Find where the given text appears and provide that cell's center as (X, Y) coordinate. 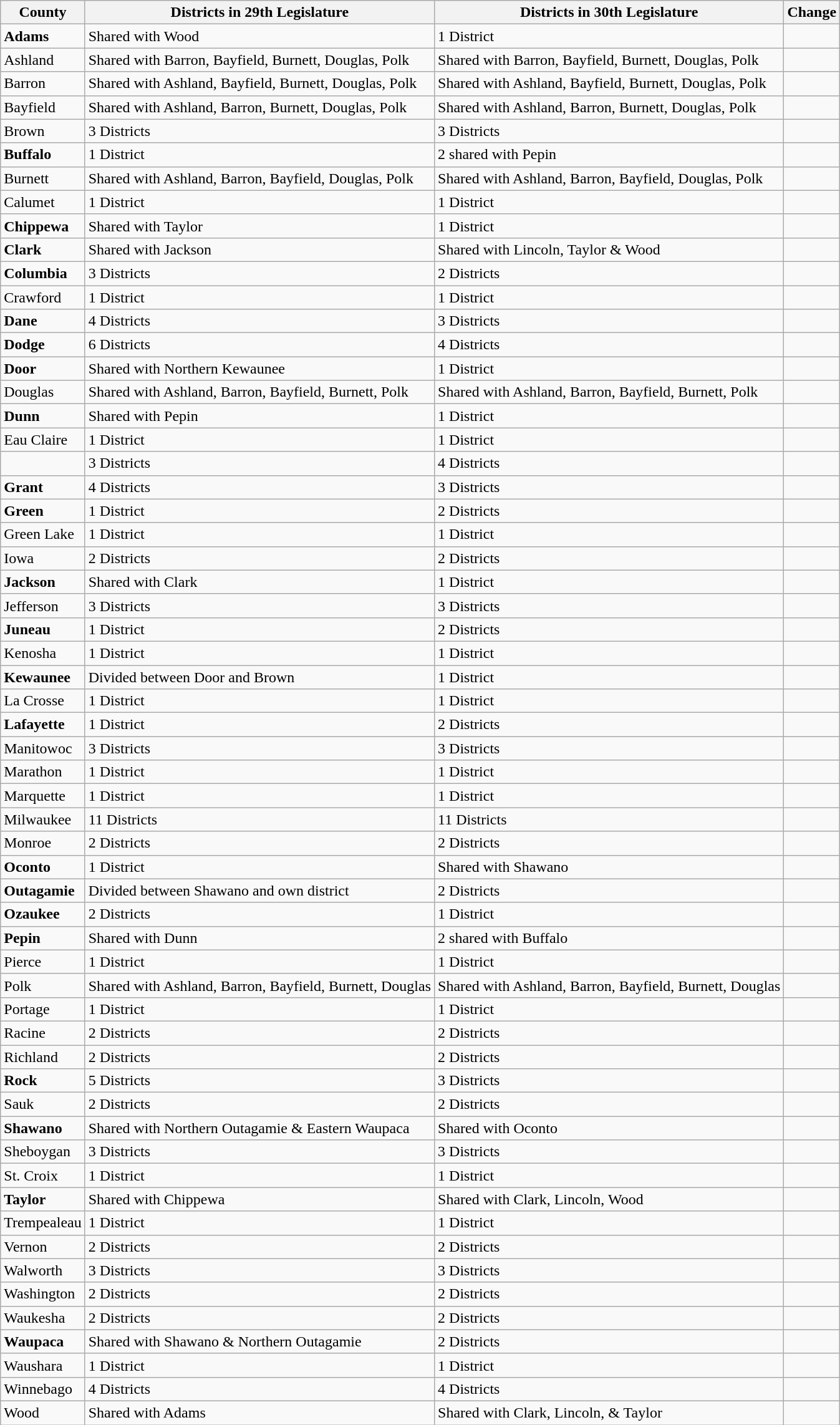
Grant (42, 487)
Shared with Shawano & Northern Outagamie (259, 1341)
Clark (42, 249)
Crawford (42, 297)
Sheboygan (42, 1152)
Waukesha (42, 1318)
Oconto (42, 867)
Barron (42, 84)
Dodge (42, 345)
Shared with Northern Outagamie & Eastern Waupaca (259, 1128)
Iowa (42, 558)
Divided between Shawano and own district (259, 891)
Sauk (42, 1104)
Green Lake (42, 534)
Burnett (42, 178)
Buffalo (42, 155)
Trempealeau (42, 1223)
Shared with Adams (259, 1413)
Kenosha (42, 653)
Portage (42, 1009)
Shared with Lincoln, Taylor & Wood (609, 249)
Shared with Dunn (259, 938)
Shared with Clark, Lincoln, & Taylor (609, 1413)
Dunn (42, 416)
Shared with Northern Kewaunee (259, 369)
Shared with Clark (259, 582)
Polk (42, 985)
Calumet (42, 202)
La Crosse (42, 701)
County (42, 12)
Waupaca (42, 1341)
Districts in 29th Legislature (259, 12)
Shared with Oconto (609, 1128)
6 Districts (259, 345)
Juneau (42, 629)
5 Districts (259, 1081)
Green (42, 511)
Dane (42, 321)
Columbia (42, 273)
Shared with Taylor (259, 226)
Change (812, 12)
Pierce (42, 962)
Milwaukee (42, 819)
Bayfield (42, 107)
Taylor (42, 1199)
Monroe (42, 843)
Vernon (42, 1247)
Washington (42, 1294)
Douglas (42, 392)
Racine (42, 1033)
Richland (42, 1057)
Shared with Jackson (259, 249)
Shared with Chippewa (259, 1199)
Adams (42, 36)
Wood (42, 1413)
Marquette (42, 796)
Ashland (42, 60)
Kewaunee (42, 677)
Rock (42, 1081)
Pepin (42, 938)
Shared with Clark, Lincoln, Wood (609, 1199)
Shared with Shawano (609, 867)
Manitowoc (42, 748)
Shared with Pepin (259, 416)
Chippewa (42, 226)
Eau Claire (42, 440)
Districts in 30th Legislature (609, 12)
Waushara (42, 1365)
2 shared with Buffalo (609, 938)
Jefferson (42, 606)
Ozaukee (42, 914)
Winnebago (42, 1389)
Brown (42, 131)
St. Croix (42, 1176)
Shared with Wood (259, 36)
Shawano (42, 1128)
Divided between Door and Brown (259, 677)
Walworth (42, 1270)
2 shared with Pepin (609, 155)
Marathon (42, 772)
Jackson (42, 582)
Lafayette (42, 725)
Door (42, 369)
Outagamie (42, 891)
